Extract the (x, y) coordinate from the center of the cell holding the provided text.  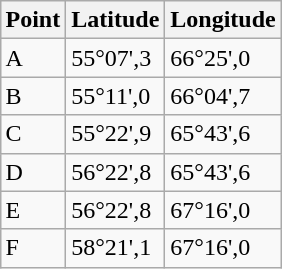
F (33, 248)
55°11',0 (116, 96)
Longitude (223, 20)
Latitude (116, 20)
66°25',0 (223, 58)
58°21',1 (116, 248)
Point (33, 20)
A (33, 58)
C (33, 134)
55°07',3 (116, 58)
B (33, 96)
55°22',9 (116, 134)
D (33, 172)
E (33, 210)
66°04',7 (223, 96)
